Detect which cell encompasses the target text, then output its (X, Y) center coordinate. 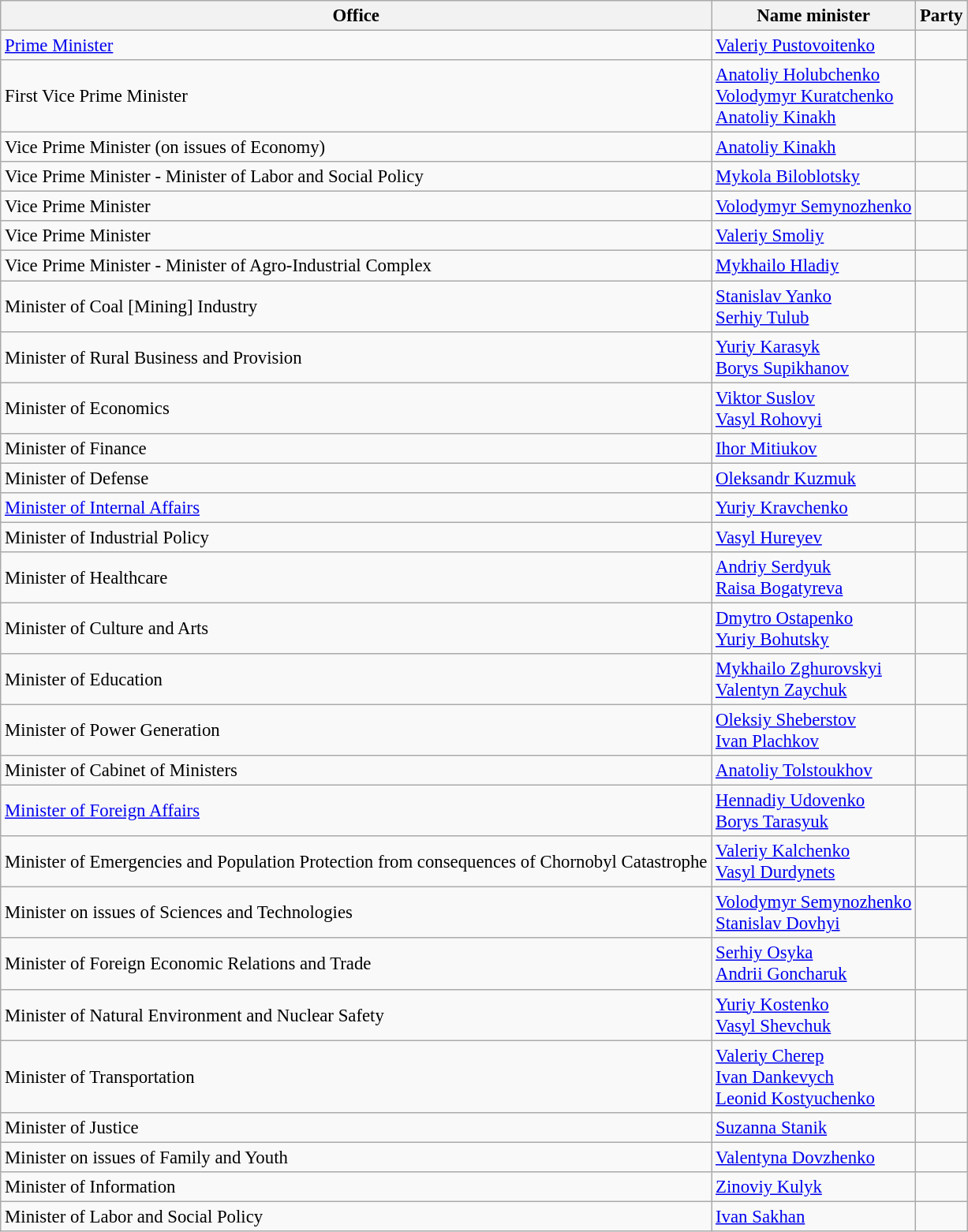
Minister of Education (357, 680)
Office (357, 16)
Vasyl Hureyev (814, 537)
Minister of Emergencies and Population Protection from consequences of Chornobyl Catastrophe (357, 861)
Minister of Rural Business and Provision (357, 357)
Minister of Power Generation (357, 730)
Ihor Mitiukov (814, 448)
First Vice Prime Minister (357, 96)
Minister of Transportation (357, 1077)
Yuriy Kravchenko (814, 508)
Dmytro OstapenkoYuriy Bohutsky (814, 628)
Valentyna Dovzhenko (814, 1157)
Vice Prime Minister - Minister of Agro-Industrial Complex (357, 266)
Minister of Finance (357, 448)
Valeriy Smoliy (814, 236)
Name minister (814, 16)
Minister of Cabinet of Ministers (357, 771)
Minister of Healthcare (357, 577)
Party (942, 16)
Viktor SuslovVasyl Rohovyi (814, 409)
Volodymyr SemynozhenkoStanislav Dovhyi (814, 913)
Vice Prime Minister (on issues of Economy) (357, 147)
Zinoviy Kulyk (814, 1187)
Valeriy KalchenkoVasyl Durdynets (814, 861)
Stanislav YankoSerhiy Tulub (814, 306)
Minister of Justice (357, 1127)
Minister of Defense (357, 478)
Minister of Internal Affairs (357, 508)
Minister of Economics (357, 409)
Minister on issues of Sciences and Technologies (357, 913)
Hennadiy UdovenkoBorys Tarasyuk (814, 811)
Anatoliy HolubchenkoVolodymyr KuratchenkoAnatoliy Kinakh (814, 96)
Minister of Foreign Affairs (357, 811)
Vice Prime Minister - Minister of Labor and Social Policy (357, 177)
Anatoliy Tolstoukhov (814, 771)
Minister of Industrial Policy (357, 537)
Suzanna Stanik (814, 1127)
Prime Minister (357, 46)
Mykhailo ZghurovskyiValentyn Zaychuk (814, 680)
Yuriy KostenkoVasyl Shevchuk (814, 1014)
Anatoliy Kinakh (814, 147)
Serhiy OsykaAndrii Goncharuk (814, 964)
Minister of Culture and Arts (357, 628)
Volodymyr Semynozhenko (814, 207)
Oleksiy SheberstovIvan Plachkov (814, 730)
Yuriy KarasykBorys Supikhanov (814, 357)
Minister of Foreign Economic Relations and Trade (357, 964)
Minister of Information (357, 1187)
Minister of Natural Environment and Nuclear Safety (357, 1014)
Ivan Sakhan (814, 1216)
Andriy SerdyukRaisa Bogatyreva (814, 577)
Valeriy Pustovoitenko (814, 46)
Valeriy CherepIvan DankevychLeonid Kostyuchenko (814, 1077)
Minister on issues of Family and Youth (357, 1157)
Minister of Coal [Mining] Industry (357, 306)
Mykhailo Hladiy (814, 266)
Minister of Labor and Social Policy (357, 1216)
Mykola Biloblotsky (814, 177)
Oleksandr Kuzmuk (814, 478)
